From the cell containing the given text, extract its center point as (X, Y) coordinate. 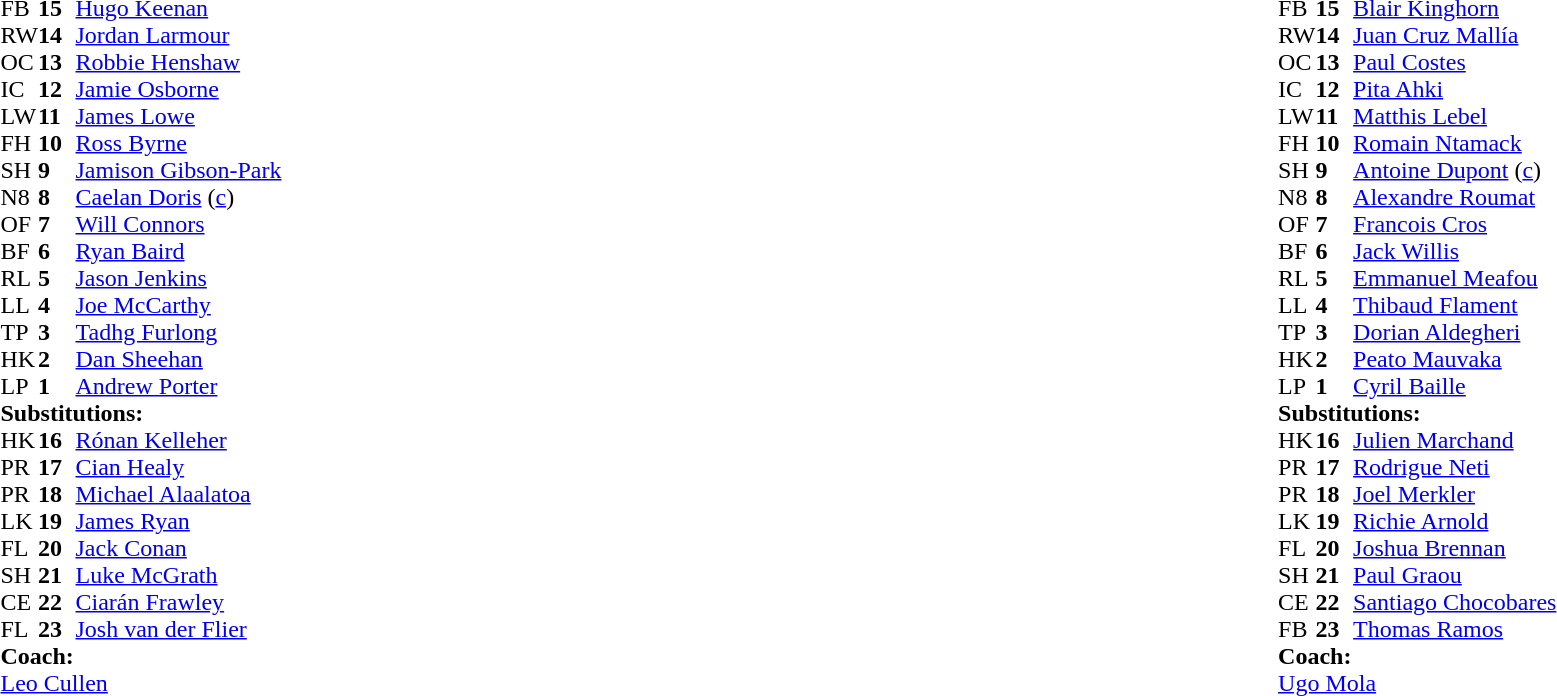
Peato Mauvaka (1454, 360)
Dan Sheehan (179, 360)
Jamie Osborne (179, 90)
Jason Jenkins (179, 278)
Julien Marchand (1454, 440)
Dorian Aldegheri (1454, 332)
Robbie Henshaw (179, 62)
Emmanuel Meafou (1454, 278)
Juan Cruz Mallía (1454, 36)
Josh van der Flier (179, 630)
Thomas Ramos (1454, 630)
James Lowe (179, 116)
Joel Merkler (1454, 494)
Pita Ahki (1454, 90)
Matthis Lebel (1454, 116)
Romain Ntamack (1454, 144)
Joshua Brennan (1454, 548)
Jack Conan (179, 548)
Luke McGrath (179, 576)
Paul Costes (1454, 62)
Thibaud Flament (1454, 306)
Jordan Larmour (179, 36)
Caelan Doris (c) (179, 198)
Rónan Kelleher (179, 440)
Andrew Porter (179, 386)
Francois Cros (1454, 224)
Paul Graou (1454, 576)
Cyril Baille (1454, 386)
Antoine Dupont (c) (1454, 170)
Will Connors (179, 224)
Jamison Gibson-Park (179, 170)
Ciarán Frawley (179, 602)
Jack Willis (1454, 252)
Richie Arnold (1454, 522)
James Ryan (179, 522)
Santiago Chocobares (1454, 602)
FB (1297, 630)
Michael Alaalatoa (179, 494)
Cian Healy (179, 468)
Ross Byrne (179, 144)
Alexandre Roumat (1454, 198)
Ryan Baird (179, 252)
Tadhg Furlong (179, 332)
Rodrigue Neti (1454, 468)
Joe McCarthy (179, 306)
